Locate the cell with the specified text and output its [x, y] center coordinate. 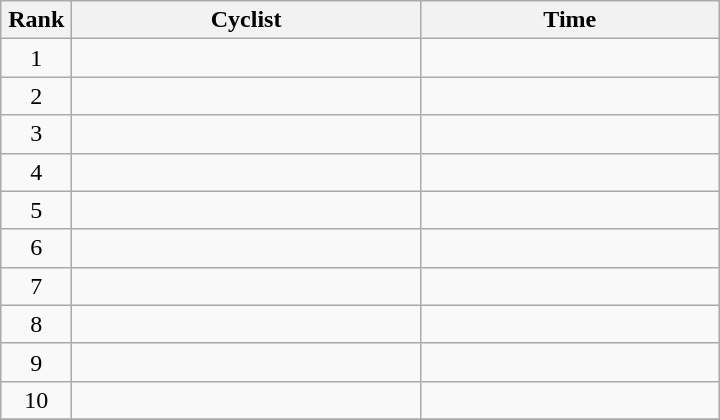
1 [36, 58]
8 [36, 324]
4 [36, 172]
5 [36, 210]
Rank [36, 20]
2 [36, 96]
10 [36, 400]
7 [36, 286]
6 [36, 248]
9 [36, 362]
Time [570, 20]
Cyclist [246, 20]
3 [36, 134]
